Search for the cell housing the specified text and yield its (x, y) center coordinate. 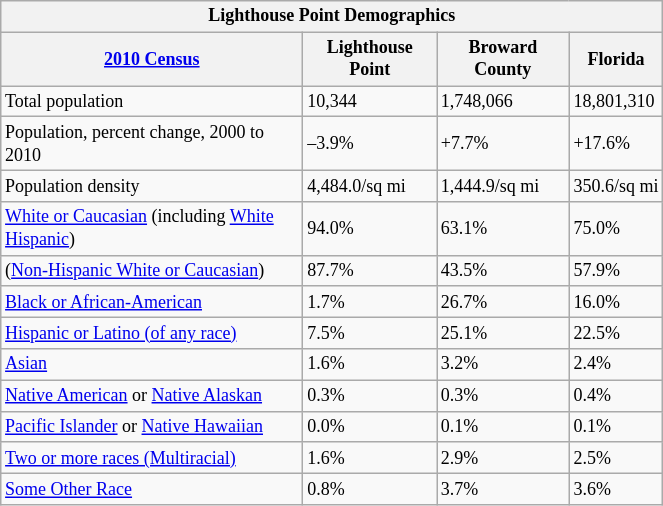
Florida (616, 59)
1.7% (370, 302)
2.4% (616, 364)
75.0% (616, 229)
Some Other Race (152, 488)
94.0% (370, 229)
1,444.9/sq mi (504, 186)
2010 Census (152, 59)
Asian (152, 364)
26.7% (504, 302)
Pacific Islander or Native Hawaiian (152, 426)
Native American or Native Alaskan (152, 396)
+17.6% (616, 144)
57.9% (616, 270)
350.6/sq mi (616, 186)
4,484.0/sq mi (370, 186)
2.5% (616, 458)
Black or African-American (152, 302)
Lighthouse Point (370, 59)
(Non-Hispanic White or Caucasian) (152, 270)
Hispanic or Latino (of any race) (152, 334)
Population density (152, 186)
1,748,066 (504, 102)
43.5% (504, 270)
+7.7% (504, 144)
7.5% (370, 334)
0.0% (370, 426)
3.7% (504, 488)
16.0% (616, 302)
Lighthouse Point Demographics (332, 16)
Population, percent change, 2000 to 2010 (152, 144)
Total population (152, 102)
22.5% (616, 334)
3.2% (504, 364)
87.7% (370, 270)
–3.9% (370, 144)
18,801,310 (616, 102)
2.9% (504, 458)
3.6% (616, 488)
Broward County (504, 59)
Two or more races (Multiracial) (152, 458)
25.1% (504, 334)
White or Caucasian (including White Hispanic) (152, 229)
0.4% (616, 396)
0.8% (370, 488)
63.1% (504, 229)
10,344 (370, 102)
